Capture the cell that displays the provided text and extract its [X, Y] central coordinate. 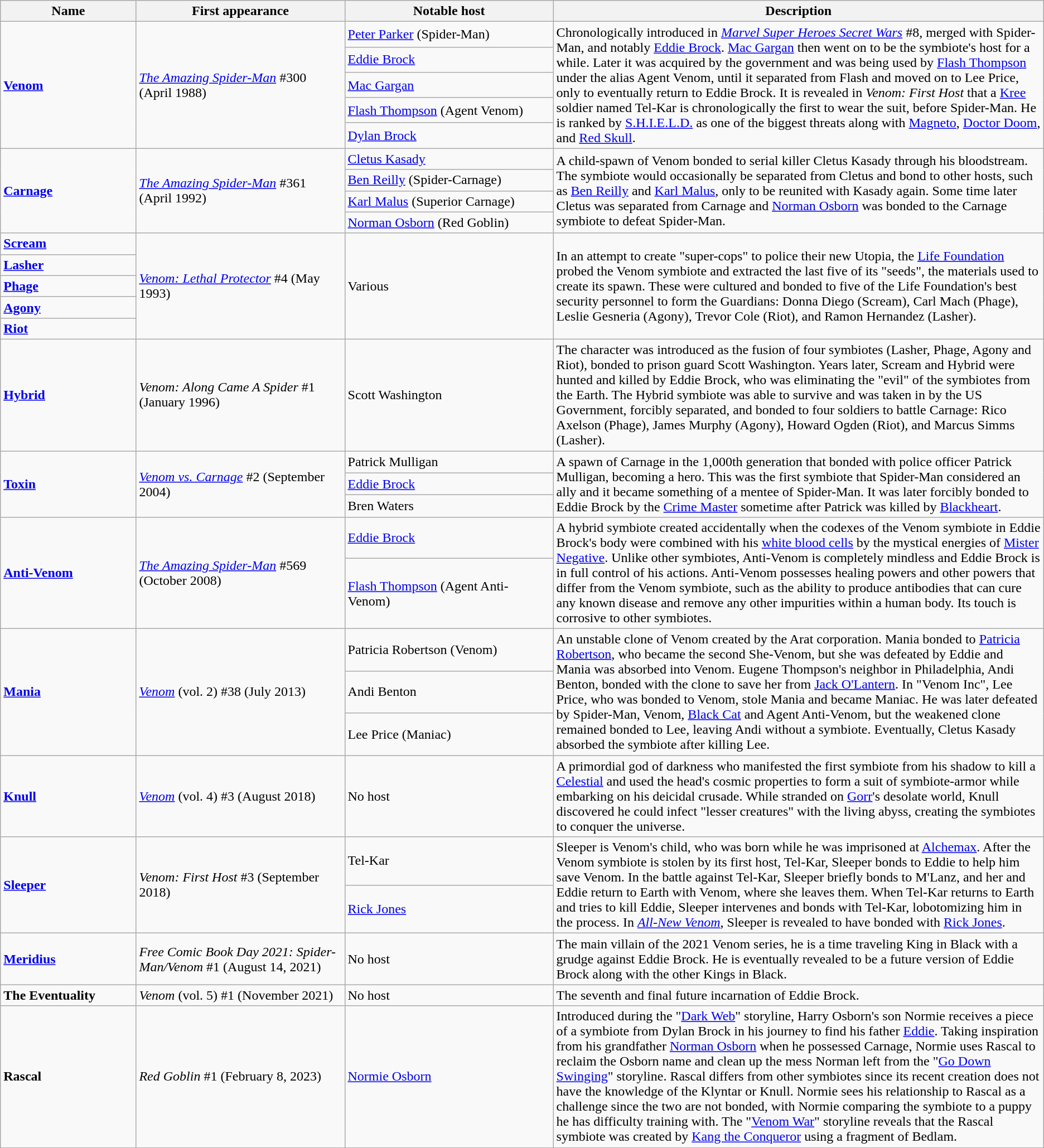
Patrick Mulligan [449, 462]
Sleeper [68, 885]
Bren Waters [449, 506]
Normie Osborn [449, 1077]
Description [799, 11]
Venom: Along Came A Spider #1 (January 1996) [240, 395]
Venom: First Host #3 (September 2018) [240, 885]
Peter Parker (Spider-Man) [449, 35]
Cletus Kasady [449, 159]
Rick Jones [449, 909]
Scott Washington [449, 395]
Lasher [68, 265]
Venom (vol. 5) #1 (November 2021) [240, 995]
Free Comic Book Day 2021: Spider-Man/Venom #1 (August 14, 2021) [240, 959]
The Eventuality [68, 995]
Lee Price (Maniac) [449, 734]
Rascal [68, 1077]
Phage [68, 286]
Norman Osborn (Red Goblin) [449, 222]
Mania [68, 692]
Notable host [449, 11]
Scream [68, 244]
Meridius [68, 959]
Karl Malus (Superior Carnage) [449, 201]
Patricia Robertson (Venom) [449, 650]
Red Goblin #1 (February 8, 2023) [240, 1077]
Agony [68, 307]
The Amazing Spider-Man #361 (April 1992) [240, 191]
The Amazing Spider-Man #569 (October 2008) [240, 573]
Anti-Venom [68, 573]
Various [449, 286]
Venom: Lethal Protector #4 (May 1993) [240, 286]
Andi Benton [449, 692]
Knull [68, 796]
Toxin [68, 484]
Tel-Kar [449, 861]
Name [68, 11]
Venom vs. Carnage #2 (September 2004) [240, 484]
Ben Reilly (Spider-Carnage) [449, 180]
Venom (vol. 2) #38 (July 2013) [240, 692]
Riot [68, 328]
Flash Thompson (Agent Anti-Venom) [449, 593]
Venom (vol. 4) #3 (August 2018) [240, 796]
Carnage [68, 191]
Flash Thompson (Agent Venom) [449, 110]
Mac Gargan [449, 85]
Hybrid [68, 395]
The Amazing Spider-Man #300 (April 1988) [240, 85]
Venom [68, 85]
First appearance [240, 11]
Dylan Brock [449, 135]
The seventh and final future incarnation of Eddie Brock. [799, 995]
